Return the (x, y) coordinate for the center point of the cell that contains the specified text.  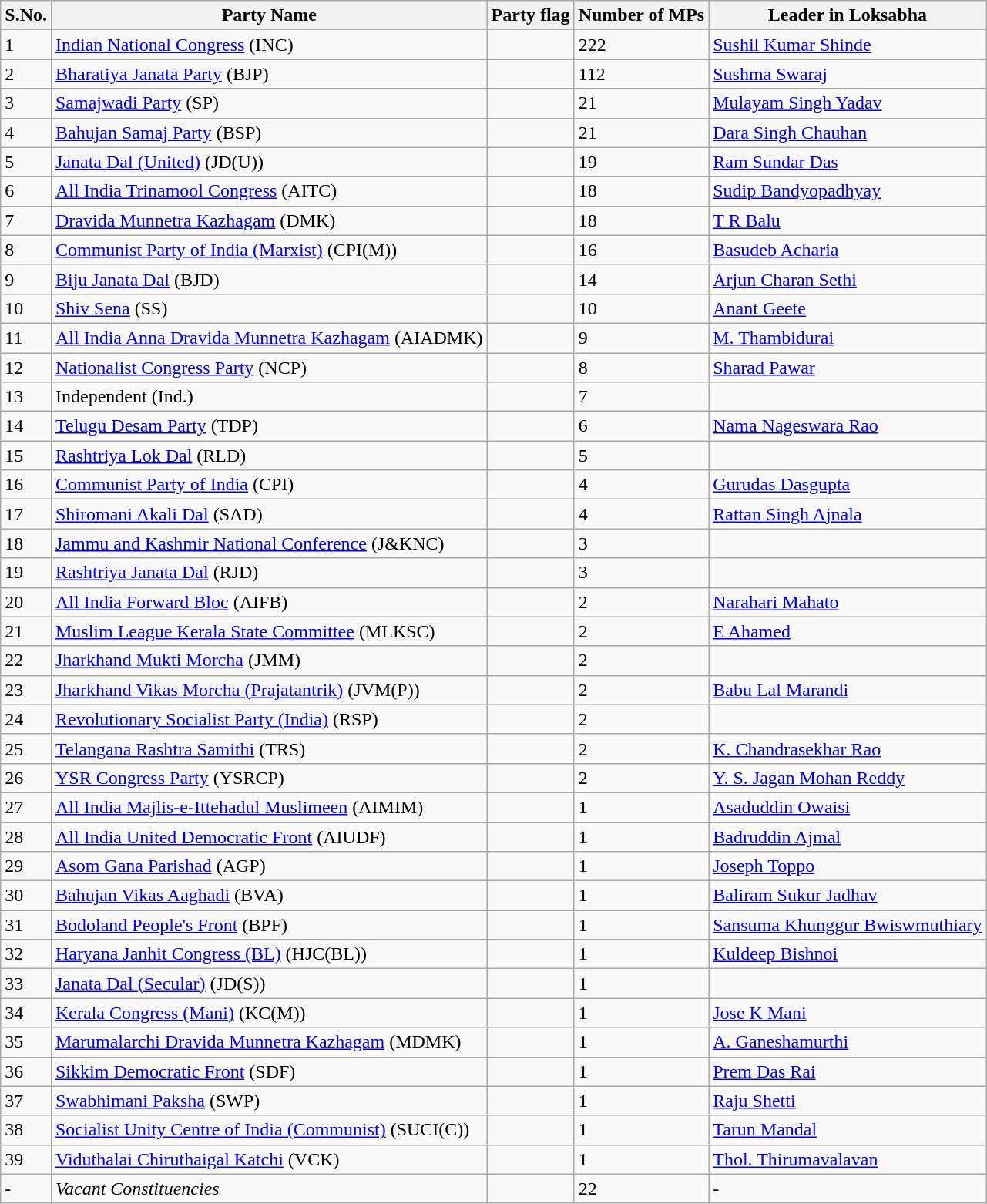
35 (26, 1042)
All India Trinamool Congress (AITC) (269, 191)
Party flag (530, 15)
Revolutionary Socialist Party (India) (RSP) (269, 719)
Jammu and Kashmir National Conference (J&KNC) (269, 543)
Thol. Thirumavalavan (848, 1159)
Party Name (269, 15)
All India Majlis-e-Ittehadul Muslimeen (AIMIM) (269, 807)
Nationalist Congress Party (NCP) (269, 368)
Bharatiya Janata Party (BJP) (269, 74)
S.No. (26, 15)
27 (26, 807)
30 (26, 896)
K. Chandrasekhar Rao (848, 748)
Number of MPs (641, 15)
Rashtriya Lok Dal (RLD) (269, 456)
Janata Dal (United) (JD(U)) (269, 162)
Telangana Rashtra Samithi (TRS) (269, 748)
Marumalarchi Dravida Munnetra Kazhagam (MDMK) (269, 1042)
Independent (Ind.) (269, 397)
25 (26, 748)
Rattan Singh Ajnala (848, 514)
Sudip Bandyopadhyay (848, 191)
38 (26, 1130)
Sikkim Democratic Front (SDF) (269, 1071)
37 (26, 1101)
Dara Singh Chauhan (848, 133)
Joseph Toppo (848, 866)
Socialist Unity Centre of India (Communist) (SUCI(C)) (269, 1130)
Baliram Sukur Jadhav (848, 896)
Sharad Pawar (848, 368)
Rashtriya Janata Dal (RJD) (269, 573)
Communist Party of India (Marxist) (CPI(M)) (269, 250)
34 (26, 1013)
11 (26, 338)
T R Balu (848, 220)
Shiromani Akali Dal (SAD) (269, 514)
Kerala Congress (Mani) (KC(M)) (269, 1013)
20 (26, 602)
Sansuma Khunggur Bwiswmuthiary (848, 925)
Basudeb Acharia (848, 250)
29 (26, 866)
15 (26, 456)
Tarun Mandal (848, 1130)
Bodoland People's Front (BPF) (269, 925)
YSR Congress Party (YSRCP) (269, 778)
13 (26, 397)
Samajwadi Party (SP) (269, 103)
23 (26, 690)
Gurudas Dasgupta (848, 485)
Muslim League Kerala State Committee (MLKSC) (269, 631)
A. Ganeshamurthi (848, 1042)
Mulayam Singh Yadav (848, 103)
E Ahamed (848, 631)
Babu Lal Marandi (848, 690)
Raju Shetti (848, 1101)
Asaduddin Owaisi (848, 807)
Jose K Mani (848, 1013)
17 (26, 514)
Kuldeep Bishnoi (848, 954)
All India United Democratic Front (AIUDF) (269, 836)
M. Thambidurai (848, 338)
31 (26, 925)
Telugu Desam Party (TDP) (269, 426)
Viduthalai Chiruthaigal Katchi (VCK) (269, 1159)
Narahari Mahato (848, 602)
Jharkhand Vikas Morcha (Prajatantrik) (JVM(P)) (269, 690)
Arjun Charan Sethi (848, 279)
Ram Sundar Das (848, 162)
24 (26, 719)
Anant Geete (848, 308)
Biju Janata Dal (BJD) (269, 279)
32 (26, 954)
36 (26, 1071)
Badruddin Ajmal (848, 836)
Sushil Kumar Shinde (848, 45)
Leader in Loksabha (848, 15)
Jharkhand Mukti Morcha (JMM) (269, 661)
Communist Party of India (CPI) (269, 485)
Vacant Constituencies (269, 1189)
26 (26, 778)
Asom Gana Parishad (AGP) (269, 866)
33 (26, 984)
Janata Dal (Secular) (JD(S)) (269, 984)
Bahujan Vikas Aaghadi (BVA) (269, 896)
All India Forward Bloc (AIFB) (269, 602)
39 (26, 1159)
Prem Das Rai (848, 1071)
Haryana Janhit Congress (BL) (HJC(BL)) (269, 954)
All India Anna Dravida Munnetra Kazhagam (AIADMK) (269, 338)
12 (26, 368)
Y. S. Jagan Mohan Reddy (848, 778)
112 (641, 74)
222 (641, 45)
Shiv Sena (SS) (269, 308)
Swabhimani Paksha (SWP) (269, 1101)
Bahujan Samaj Party (BSP) (269, 133)
28 (26, 836)
Indian National Congress (INC) (269, 45)
Sushma Swaraj (848, 74)
Nama Nageswara Rao (848, 426)
Dravida Munnetra Kazhagam (DMK) (269, 220)
